Extract the [X, Y] coordinate from the center of the cell holding the provided text.  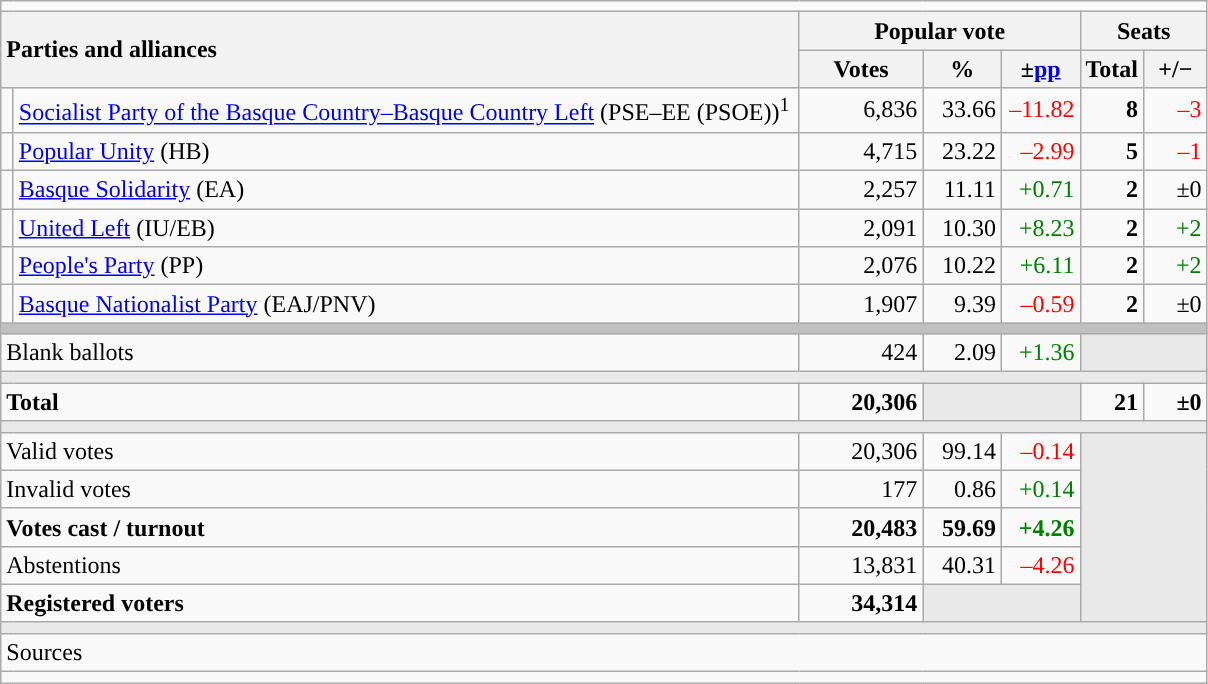
–11.82 [1040, 110]
Popular Unity (HB) [406, 151]
Basque Solidarity (EA) [406, 190]
Basque Nationalist Party (EAJ/PNV) [406, 304]
+1.36 [1040, 353]
Abstentions [400, 565]
Sources [604, 652]
1,907 [861, 304]
177 [861, 489]
+0.14 [1040, 489]
±pp [1040, 69]
6,836 [861, 110]
+/− [1176, 69]
424 [861, 353]
20,483 [861, 527]
2,076 [861, 266]
Votes [861, 69]
59.69 [962, 527]
Registered voters [400, 603]
People's Party (PP) [406, 266]
–0.59 [1040, 304]
+8.23 [1040, 228]
5 [1112, 151]
9.39 [962, 304]
–4.26 [1040, 565]
10.30 [962, 228]
2.09 [962, 353]
United Left (IU/EB) [406, 228]
+6.11 [1040, 266]
Parties and alliances [400, 50]
% [962, 69]
–2.99 [1040, 151]
34,314 [861, 603]
Blank ballots [400, 353]
11.11 [962, 190]
2,091 [861, 228]
10.22 [962, 266]
0.86 [962, 489]
Popular vote [940, 31]
33.66 [962, 110]
Valid votes [400, 451]
+4.26 [1040, 527]
23.22 [962, 151]
4,715 [861, 151]
Votes cast / turnout [400, 527]
Invalid votes [400, 489]
Seats [1144, 31]
–3 [1176, 110]
2,257 [861, 190]
40.31 [962, 565]
+0.71 [1040, 190]
21 [1112, 402]
–0.14 [1040, 451]
–1 [1176, 151]
99.14 [962, 451]
13,831 [861, 565]
8 [1112, 110]
Socialist Party of the Basque Country–Basque Country Left (PSE–EE (PSOE))1 [406, 110]
